Identify which cell holds the provided text, then report its [x, y] central coordinate. 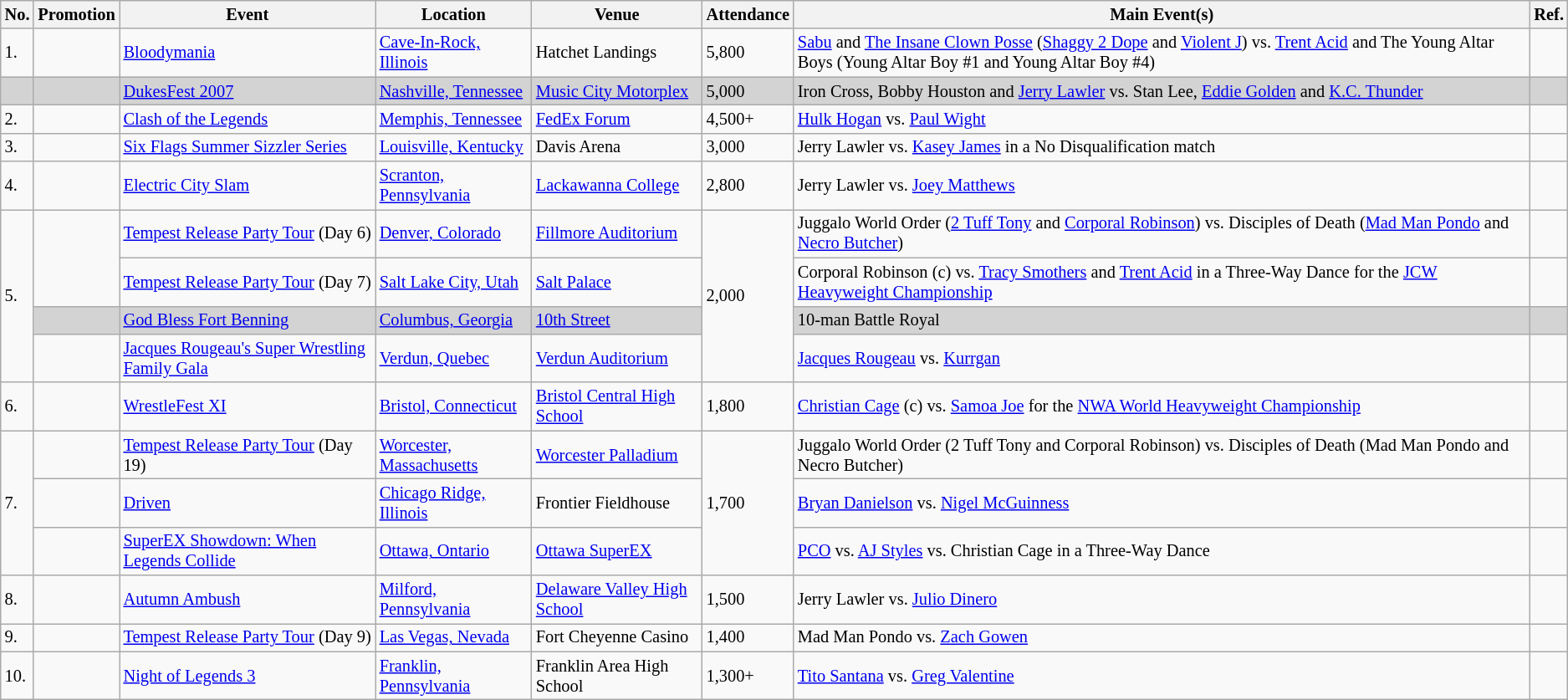
Franklin Area High School [617, 676]
Corporal Robinson (c) vs. Tracy Smothers and Trent Acid in a Three-Way Dance for the JCW Heavyweight Championship [1162, 282]
Frontier Fieldhouse [617, 503]
Fort Cheyenne Casino [617, 637]
1. [18, 53]
1,400 [748, 637]
Ref. [1549, 14]
Fillmore Auditorium [617, 233]
Verdun, Quebec [453, 358]
Salt Palace [617, 282]
5,000 [748, 91]
Chicago Ridge, Illinois [453, 503]
Venue [617, 14]
1,700 [748, 503]
Worcester, Massachusetts [453, 455]
Night of Legends 3 [248, 676]
Promotion [76, 14]
Electric City Slam [248, 186]
Cave-In-Rock, Illinois [453, 53]
Location [453, 14]
1,800 [748, 406]
Bristol, Connecticut [453, 406]
9. [18, 637]
Lackawanna College [617, 186]
Jerry Lawler vs. Kasey James in a No Disqualification match [1162, 147]
Christian Cage (c) vs. Samoa Joe for the NWA World Heavyweight Championship [1162, 406]
Memphis, Tennessee [453, 119]
5,800 [748, 53]
Clash of the Legends [248, 119]
Mad Man Pondo vs. Zach Gowen [1162, 637]
Louisville, Kentucky [453, 147]
Nashville, Tennessee [453, 91]
2,800 [748, 186]
Hulk Hogan vs. Paul Wight [1162, 119]
DukesFest 2007 [248, 91]
Jacques Rougeau's Super Wrestling Family Gala [248, 358]
Ottawa SuperEX [617, 551]
Main Event(s) [1162, 14]
Davis Arena [617, 147]
Jerry Lawler vs. Julio Dinero [1162, 600]
Attendance [748, 14]
Iron Cross, Bobby Houston and Jerry Lawler vs. Stan Lee, Eddie Golden and K.C. Thunder [1162, 91]
Ottawa, Ontario [453, 551]
Bryan Danielson vs. Nigel McGuinness [1162, 503]
Milford, Pennsylvania [453, 600]
Denver, Colorado [453, 233]
Sabu and The Insane Clown Posse (Shaggy 2 Dope and Violent J) vs. Trent Acid and The Young Altar Boys (Young Altar Boy #1 and Young Altar Boy #4) [1162, 53]
Salt Lake City, Utah [453, 282]
1,300+ [748, 676]
Scranton, Pennsylvania [453, 186]
Hatchet Landings [617, 53]
Tempest Release Party Tour (Day 6) [248, 233]
10th Street [617, 320]
7. [18, 503]
God Bless Fort Benning [248, 320]
2. [18, 119]
4,500+ [748, 119]
Bristol Central High School [617, 406]
3. [18, 147]
2,000 [748, 296]
Driven [248, 503]
Worcester Palladium [617, 455]
8. [18, 600]
Tito Santana vs. Greg Valentine [1162, 676]
3,000 [748, 147]
Verdun Auditorium [617, 358]
WrestleFest XI [248, 406]
Tempest Release Party Tour (Day 19) [248, 455]
FedEx Forum [617, 119]
Jacques Rougeau vs. Kurrgan [1162, 358]
10. [18, 676]
10-man Battle Royal [1162, 320]
Bloodymania [248, 53]
1,500 [748, 600]
5. [18, 296]
Las Vegas, Nevada [453, 637]
Tempest Release Party Tour (Day 9) [248, 637]
Tempest Release Party Tour (Day 7) [248, 282]
Columbus, Georgia [453, 320]
6. [18, 406]
Delaware Valley High School [617, 600]
Jerry Lawler vs. Joey Matthews [1162, 186]
PCO vs. AJ Styles vs. Christian Cage in a Three-Way Dance [1162, 551]
SuperEX Showdown: When Legends Collide [248, 551]
Franklin, Pennsylvania [453, 676]
Six Flags Summer Sizzler Series [248, 147]
Event [248, 14]
4. [18, 186]
No. [18, 14]
Music City Motorplex [617, 91]
Autumn Ambush [248, 600]
